Locate the cell with the specified text and output its [x, y] center coordinate. 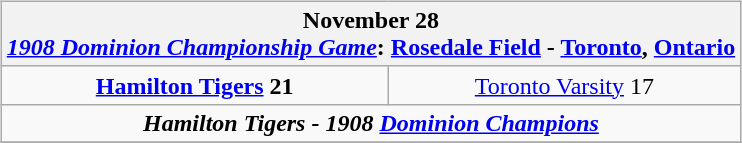
Hamilton Tigers 21 [194, 85]
November 281908 Dominion Championship Game: Rosedale Field - Toronto, Ontario [370, 34]
Hamilton Tigers - 1908 Dominion Champions [370, 123]
Toronto Varsity 17 [564, 85]
